Output the (X, Y) coordinate of the center of the cell containing the given text.  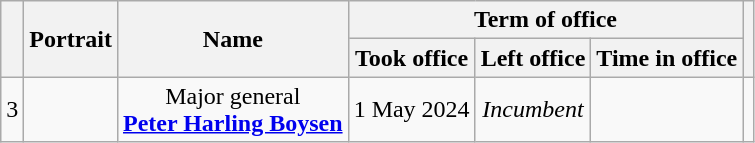
Major generalPeter Harling Boysen (232, 110)
Portrait (71, 39)
Incumbent (533, 110)
Term of office (546, 20)
1 May 2024 (412, 110)
Time in office (667, 58)
Name (232, 39)
Took office (412, 58)
Left office (533, 58)
3 (12, 110)
